Return the (X, Y) coordinate for the center point of the cell that contains the specified text.  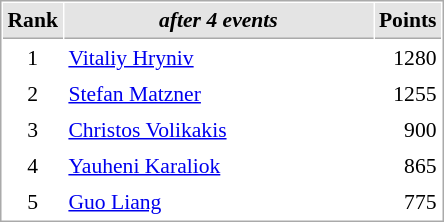
Yauheni Karaliok (218, 165)
865 (408, 165)
1255 (408, 93)
2 (32, 93)
1 (32, 57)
1280 (408, 57)
4 (32, 165)
after 4 events (218, 21)
Points (408, 21)
Guo Liang (218, 201)
Rank (32, 21)
5 (32, 201)
Vitaliy Hryniv (218, 57)
900 (408, 129)
Stefan Matzner (218, 93)
775 (408, 201)
Christos Volikakis (218, 129)
3 (32, 129)
